Scan for the cell matching the given text and deliver its [x, y] coordinate at center. 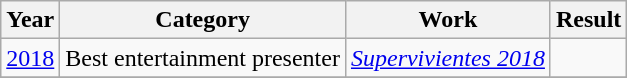
Work [448, 20]
Category [203, 20]
Result [588, 20]
Supervivientes 2018 [448, 58]
2018 [30, 58]
Year [30, 20]
Best entertainment presenter [203, 58]
